Locate the cell with the specified text and output its (x, y) center coordinate. 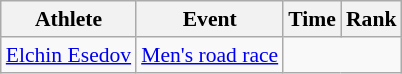
Athlete (68, 19)
Time (312, 19)
Event (210, 19)
Elchin Esedov (68, 55)
Rank (372, 19)
Men's road race (210, 55)
